Extract the [x, y] coordinate from the center of the cell holding the provided text.  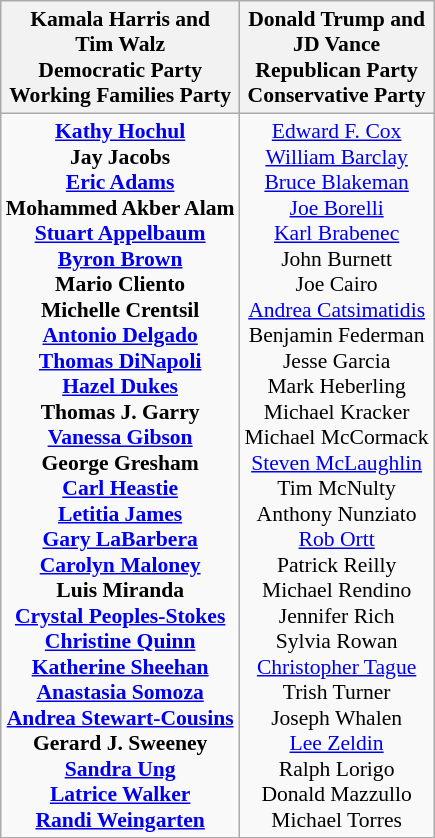
Kamala Harris andTim WalzDemocratic PartyWorking Families Party [120, 57]
Donald Trump andJD VanceRepublican PartyConservative Party [337, 57]
